Output the [X, Y] coordinate of the center of the cell containing the given text.  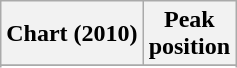
Chart (2010) [72, 34]
Peak position [189, 34]
